Extract the (x, y) coordinate from the center of the cell holding the provided text.  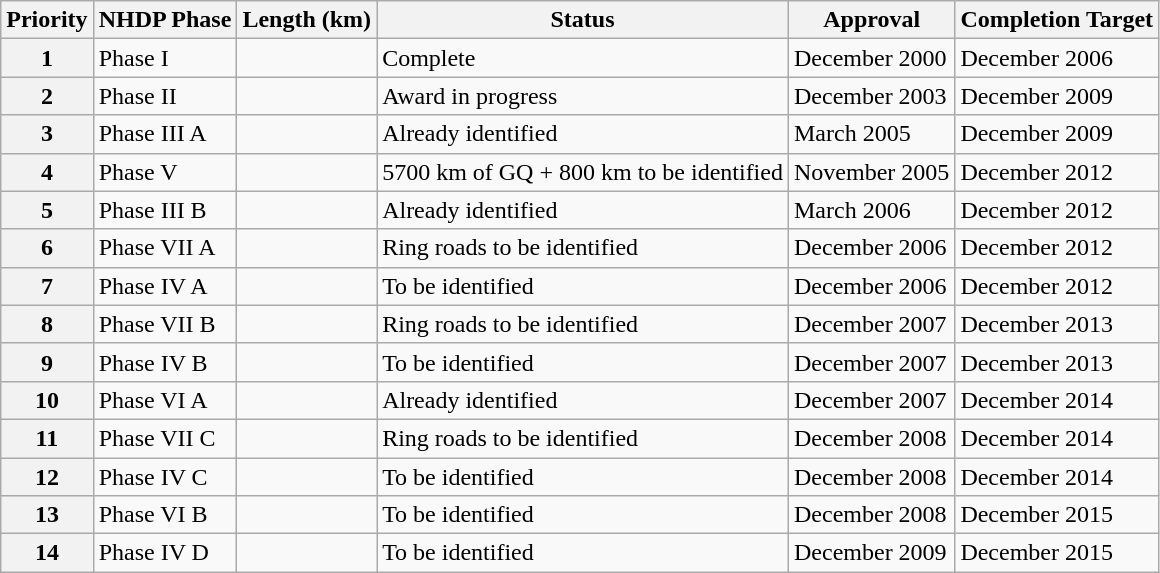
8 (47, 324)
Phase IV C (165, 477)
13 (47, 515)
6 (47, 248)
7 (47, 286)
Length (km) (307, 20)
Phase VI B (165, 515)
Approval (871, 20)
5 (47, 210)
3 (47, 134)
Phase IV B (165, 362)
Phase VI A (165, 400)
14 (47, 553)
1 (47, 58)
November 2005 (871, 172)
March 2006 (871, 210)
NHDP Phase (165, 20)
Phase II (165, 96)
Phase VII C (165, 438)
2 (47, 96)
9 (47, 362)
Phase IV D (165, 553)
Phase III B (165, 210)
12 (47, 477)
11 (47, 438)
December 2003 (871, 96)
Priority (47, 20)
10 (47, 400)
Phase III A (165, 134)
Phase V (165, 172)
March 2005 (871, 134)
4 (47, 172)
Phase I (165, 58)
Complete (583, 58)
Phase VII A (165, 248)
Phase IV A (165, 286)
Award in progress (583, 96)
Completion Target (1057, 20)
5700 km of GQ + 800 km to be identified (583, 172)
December 2000 (871, 58)
Phase VII B (165, 324)
Status (583, 20)
